Scan for the cell matching the given text and deliver its (X, Y) coordinate at center. 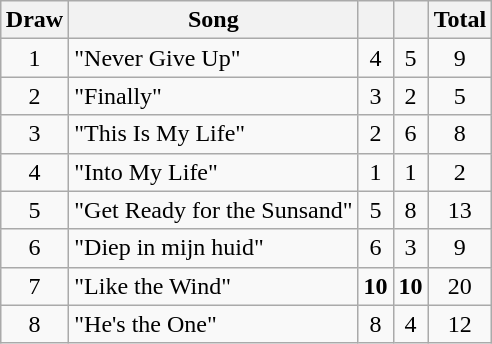
7 (34, 286)
"Diep in mijn huid" (214, 248)
Draw (34, 20)
"This Is My Life" (214, 134)
20 (460, 286)
Song (214, 20)
"Into My Life" (214, 172)
13 (460, 210)
"Get Ready for the Sunsand" (214, 210)
"He's the One" (214, 324)
12 (460, 324)
"Never Give Up" (214, 58)
"Finally" (214, 96)
Total (460, 20)
"Like the Wind" (214, 286)
